Return the [x, y] coordinate for the center point of the cell that contains the specified text.  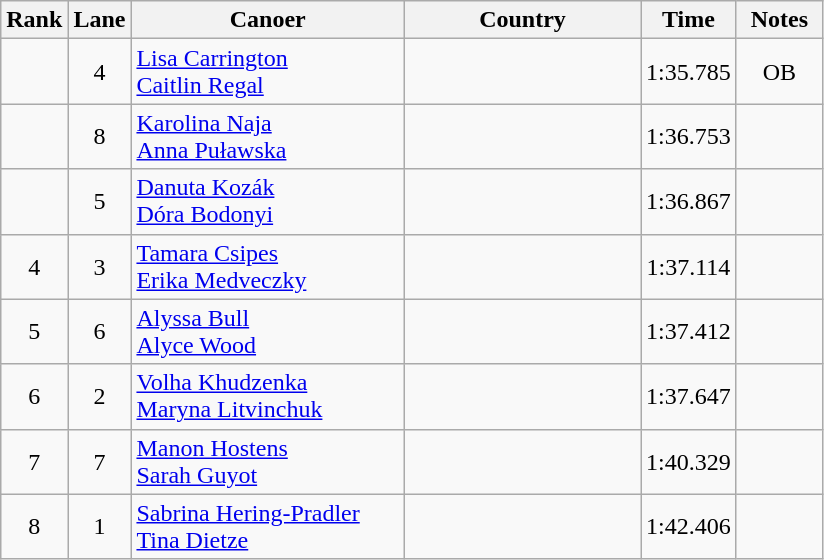
Volha KhudzenkaMaryna Litvinchuk [268, 396]
1:36.753 [689, 136]
3 [100, 266]
Sabrina Hering-PradlerTina Dietze [268, 526]
Time [689, 20]
Notes [779, 20]
1:40.329 [689, 462]
Manon HostensSarah Guyot [268, 462]
Canoer [268, 20]
Karolina NajaAnna Puławska [268, 136]
1 [100, 526]
Country [522, 20]
Alyssa BullAlyce Wood [268, 332]
1:35.785 [689, 72]
1:42.406 [689, 526]
Danuta KozákDóra Bodonyi [268, 202]
Lane [100, 20]
Rank [34, 20]
1:37.412 [689, 332]
OB [779, 72]
2 [100, 396]
1:36.867 [689, 202]
Tamara CsipesErika Medveczky [268, 266]
1:37.114 [689, 266]
1:37.647 [689, 396]
Lisa CarringtonCaitlin Regal [268, 72]
